Identify which cell holds the provided text, then report its (X, Y) central coordinate. 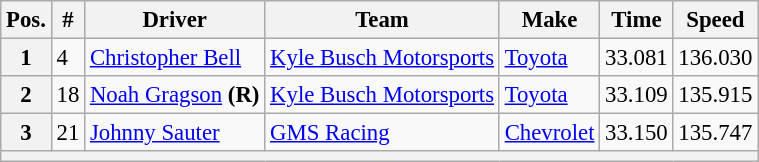
Noah Gragson (R) (175, 95)
33.150 (636, 133)
Johnny Sauter (175, 133)
Christopher Bell (175, 58)
33.109 (636, 95)
Make (549, 20)
3 (26, 133)
135.747 (716, 133)
Time (636, 20)
Team (382, 20)
4 (68, 58)
Driver (175, 20)
# (68, 20)
Pos. (26, 20)
18 (68, 95)
GMS Racing (382, 133)
135.915 (716, 95)
2 (26, 95)
136.030 (716, 58)
Chevrolet (549, 133)
Speed (716, 20)
1 (26, 58)
33.081 (636, 58)
21 (68, 133)
